Return the (X, Y) coordinate for the center point of the cell that contains the specified text.  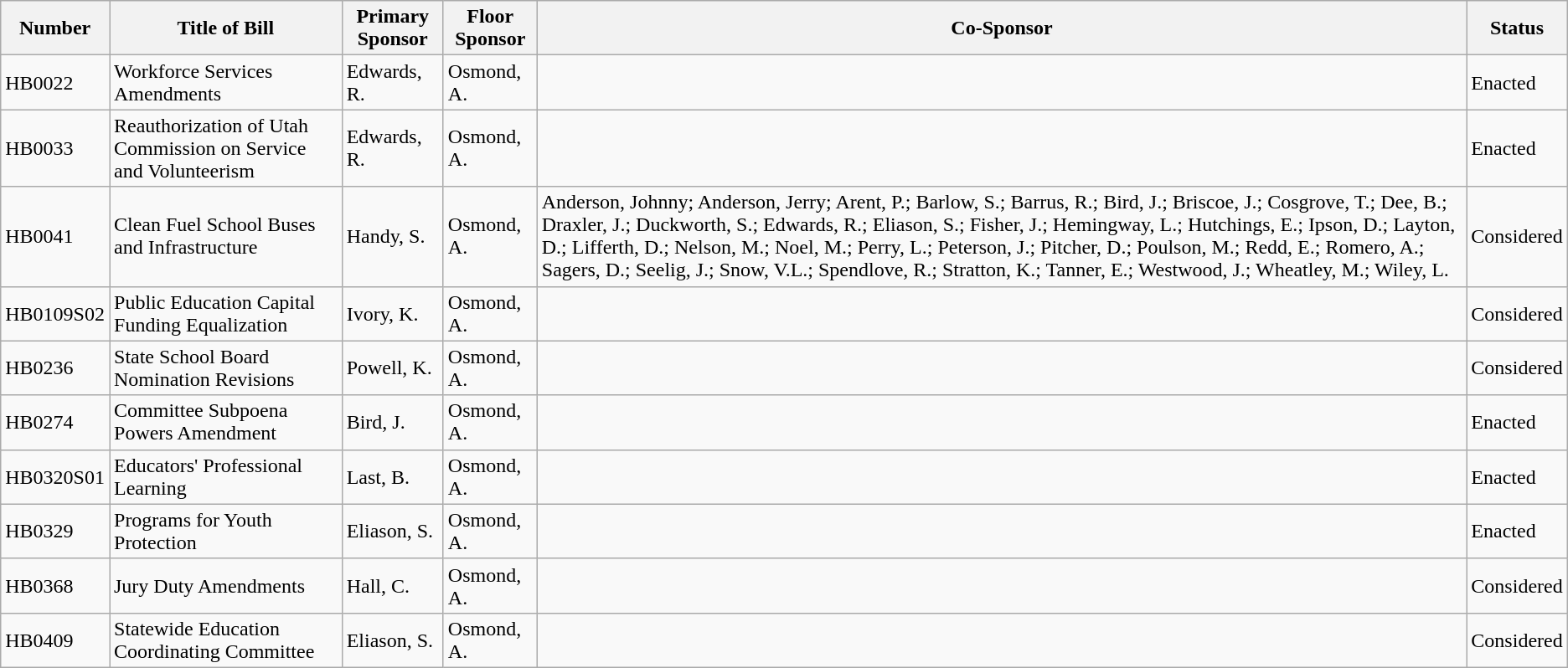
HB0329 (55, 531)
Public Education Capital Funding Equalization (225, 313)
HB0236 (55, 368)
HB0041 (55, 236)
Ivory, K. (392, 313)
HB0368 (55, 586)
Handy, S. (392, 236)
HB0033 (55, 148)
State School Board Nomination Revisions (225, 368)
Powell, K. (392, 368)
Hall, C. (392, 586)
Floor Sponsor (490, 28)
Title of Bill (225, 28)
Reauthorization of Utah Commission on Service and Volunteerism (225, 148)
Statewide Education Coordinating Committee (225, 640)
Primary Sponsor (392, 28)
HB0274 (55, 422)
HB0409 (55, 640)
HB0320S01 (55, 477)
Co-Sponsor (1002, 28)
Bird, J. (392, 422)
Status (1517, 28)
Jury Duty Amendments (225, 586)
HB0109S02 (55, 313)
Programs for Youth Protection (225, 531)
Educators' Professional Learning (225, 477)
Last, B. (392, 477)
Committee Subpoena Powers Amendment (225, 422)
Number (55, 28)
Clean Fuel School Buses and Infrastructure (225, 236)
Workforce Services Amendments (225, 82)
HB0022 (55, 82)
